Capture the cell that displays the provided text and extract its [X, Y] central coordinate. 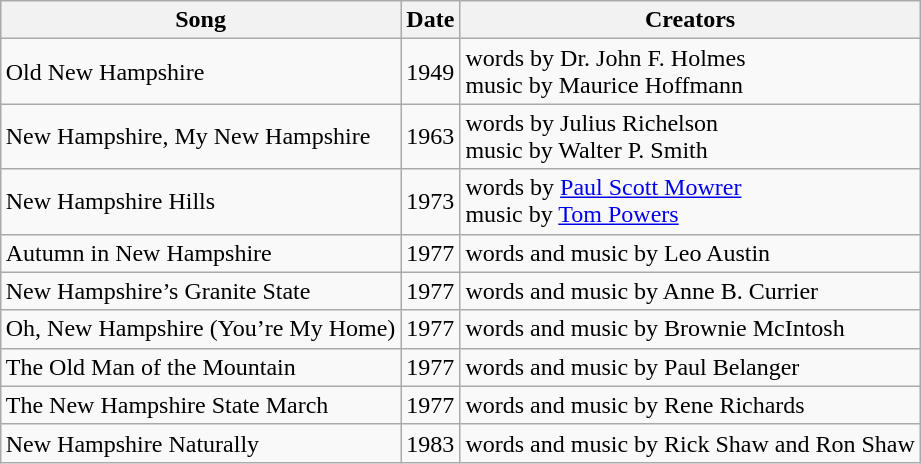
words and music by Leo Austin [690, 253]
1949 [430, 72]
Old New Hampshire [200, 72]
New Hampshire Hills [200, 202]
words and music by Rick Shaw and Ron Shaw [690, 443]
New Hampshire, My New Hampshire [200, 136]
words by Dr. John F. Holmesmusic by Maurice Hoffmann [690, 72]
words and music by Anne B. Currier [690, 291]
The New Hampshire State March [200, 405]
Oh, New Hampshire (You’re My Home) [200, 329]
1963 [430, 136]
words by Julius Richelsonmusic by Walter P. Smith [690, 136]
words by Paul Scott Mowrermusic by Tom Powers [690, 202]
words and music by Rene Richards [690, 405]
1983 [430, 443]
Creators [690, 20]
Song [200, 20]
New Hampshire Naturally [200, 443]
Autumn in New Hampshire [200, 253]
1973 [430, 202]
New Hampshire’s Granite State [200, 291]
words and music by Paul Belanger [690, 367]
words and music by Brownie McIntosh [690, 329]
The Old Man of the Mountain [200, 367]
Date [430, 20]
